Return (X, Y) of the center of cell containing provided text 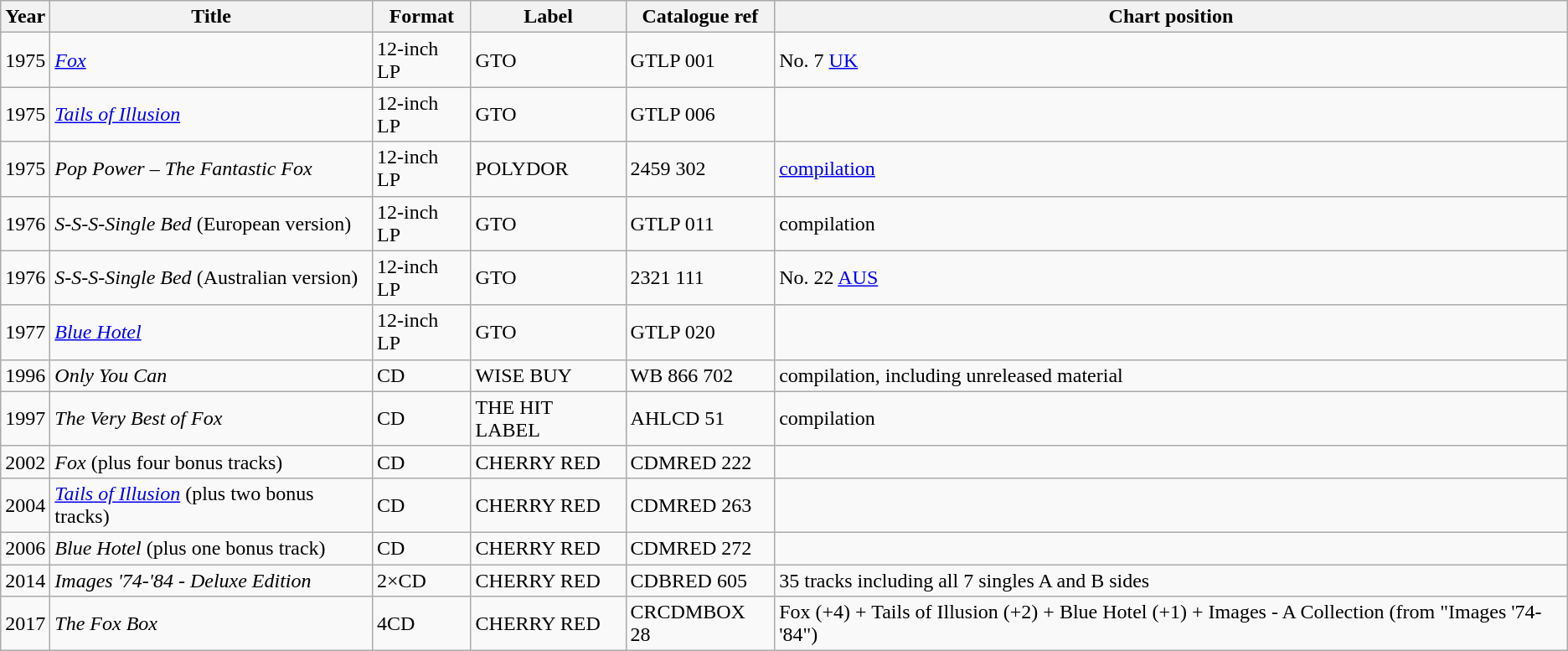
Fox (211, 60)
WISE BUY (548, 375)
Blue Hotel (211, 332)
S-S-S-Single Bed (Australian version) (211, 278)
1977 (25, 332)
35 tracks including all 7 singles A and B sides (1171, 581)
GTLP 006 (700, 114)
No. 22 AUS (1171, 278)
Only You Can (211, 375)
AHLCD 51 (700, 419)
Tails of Illusion (211, 114)
Chart position (1171, 17)
Year (25, 17)
CDBRED 605 (700, 581)
2014 (25, 581)
The Fox Box (211, 623)
GTLP 011 (700, 223)
2017 (25, 623)
2004 (25, 504)
No. 7 UK (1171, 60)
2002 (25, 462)
2006 (25, 548)
Catalogue ref (700, 17)
S-S-S-Single Bed (European version) (211, 223)
GTLP 020 (700, 332)
2459 302 (700, 169)
Pop Power – The Fantastic Fox (211, 169)
POLYDOR (548, 169)
CDMRED 222 (700, 462)
compilation, including unreleased material (1171, 375)
Format (421, 17)
THE HIT LABEL (548, 419)
Fox (plus four bonus tracks) (211, 462)
CRCDMBOX 28 (700, 623)
WB 866 702 (700, 375)
2×CD (421, 581)
4CD (421, 623)
The Very Best of Fox (211, 419)
1997 (25, 419)
CDMRED 263 (700, 504)
CDMRED 272 (700, 548)
2321 111 (700, 278)
Title (211, 17)
Fox (+4) + Tails of Illusion (+2) + Blue Hotel (+1) + Images - A Collection (from "Images '74-'84") (1171, 623)
Images '74-'84 - Deluxe Edition (211, 581)
1996 (25, 375)
Tails of Illusion (plus two bonus tracks) (211, 504)
GTLP 001 (700, 60)
Blue Hotel (plus one bonus track) (211, 548)
Label (548, 17)
